Determine the [x, y] coordinate at the center of the cell enclosing the given text.  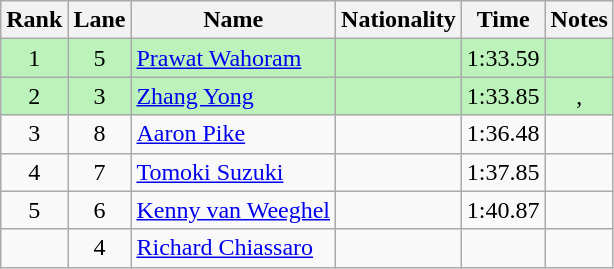
Nationality [399, 20]
Lane [100, 20]
7 [100, 172]
Kenny van Weeghel [234, 210]
, [579, 96]
1:36.48 [503, 134]
Aaron Pike [234, 134]
Notes [579, 20]
Tomoki Suzuki [234, 172]
1:37.85 [503, 172]
Name [234, 20]
Zhang Yong [234, 96]
Prawat Wahoram [234, 58]
1:40.87 [503, 210]
1:33.85 [503, 96]
2 [34, 96]
1:33.59 [503, 58]
8 [100, 134]
Time [503, 20]
1 [34, 58]
6 [100, 210]
Rank [34, 20]
Richard Chiassaro [234, 248]
